Find where the given text appears and provide that cell's center as (x, y) coordinate. 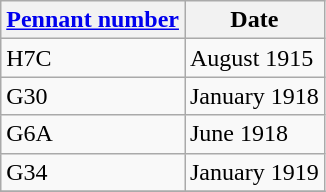
June 1918 (254, 134)
H7C (93, 58)
G6A (93, 134)
Pennant number (93, 20)
January 1919 (254, 172)
January 1918 (254, 96)
G30 (93, 96)
Date (254, 20)
August 1915 (254, 58)
G34 (93, 172)
